Determine the (X, Y) coordinate at the center of the cell enclosing the given text.  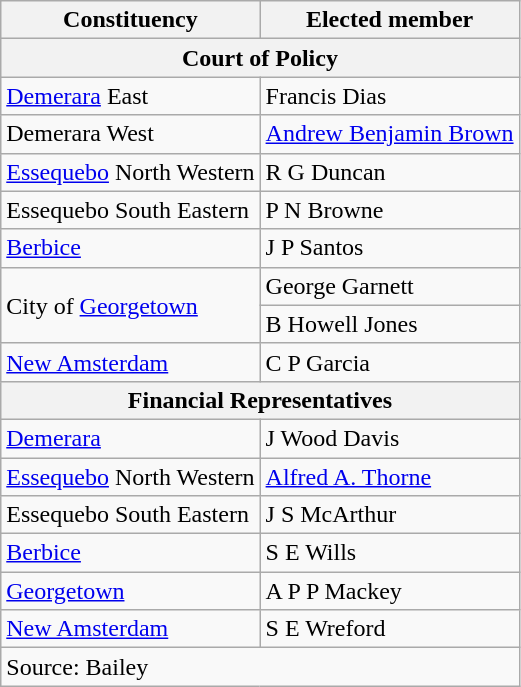
Alfred A. Thorne (390, 477)
Financial Representatives (260, 400)
S E Wreford (390, 629)
B Howell Jones (390, 324)
C P Garcia (390, 362)
P N Browne (390, 210)
Demerara (130, 438)
R G Duncan (390, 172)
A P P Mackey (390, 591)
Andrew Benjamin Brown (390, 134)
George Garnett (390, 286)
Source: Bailey (260, 667)
J Wood Davis (390, 438)
Demerara West (130, 134)
Georgetown (130, 591)
Constituency (130, 20)
Demerara East (130, 96)
City of Georgetown (130, 305)
S E Wills (390, 553)
Court of Policy (260, 58)
Francis Dias (390, 96)
Elected member (390, 20)
J S McArthur (390, 515)
J P Santos (390, 248)
